Scan for the cell matching the given text and deliver its [X, Y] coordinate at center. 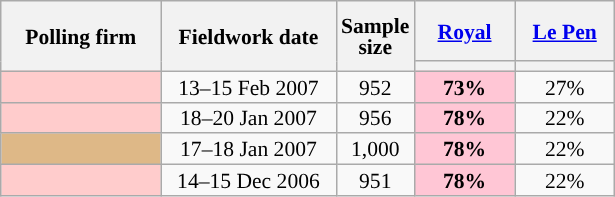
Le Pen [565, 31]
18–20 Jan 2007 [248, 118]
Fieldwork date [248, 36]
13–15 Feb 2007 [248, 86]
Polling firm [81, 36]
951 [375, 180]
Samplesize [375, 36]
952 [375, 86]
956 [375, 118]
27% [565, 86]
1,000 [375, 150]
Royal [464, 31]
14–15 Dec 2006 [248, 180]
73% [464, 86]
17–18 Jan 2007 [248, 150]
